Output the [x, y] coordinate of the center of the cell containing the given text.  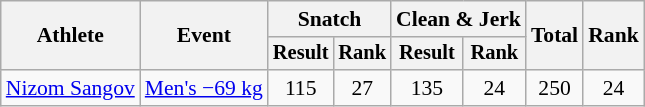
Event [204, 36]
Athlete [70, 36]
27 [362, 88]
Clean & Jerk [458, 19]
250 [554, 88]
135 [427, 88]
Men's −69 kg [204, 88]
Nizom Sangov [70, 88]
Snatch [330, 19]
115 [301, 88]
Total [554, 36]
